From the cell containing the given text, extract its center point as [X, Y] coordinate. 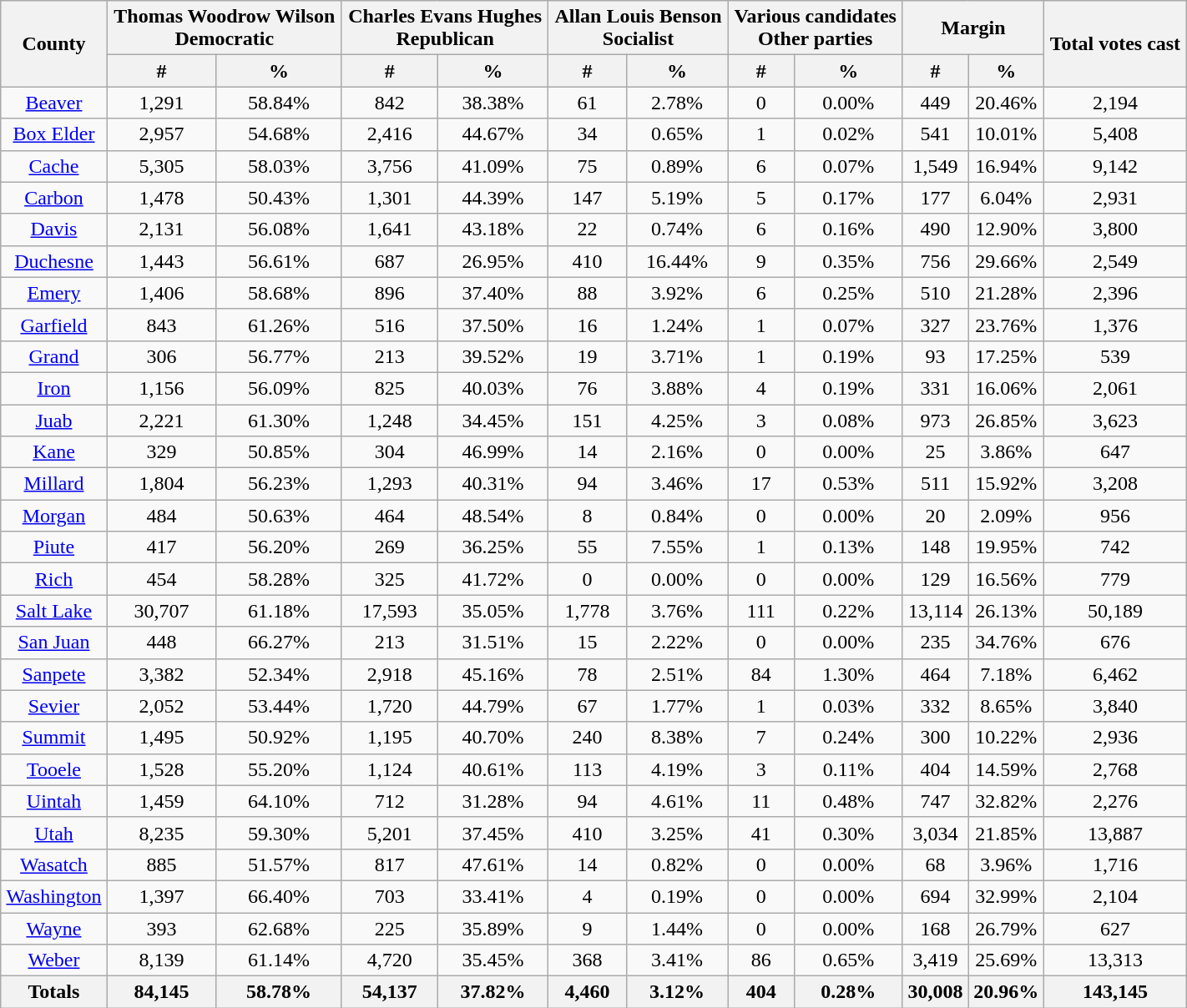
3.92% [677, 293]
17 [761, 484]
31.28% [492, 801]
1.44% [677, 929]
53.44% [279, 706]
1,549 [935, 166]
26.95% [492, 261]
Box Elder [53, 134]
147 [588, 198]
66.27% [279, 643]
7 [761, 738]
3.71% [677, 356]
20.96% [1007, 992]
327 [935, 325]
2.22% [677, 643]
10.01% [1007, 134]
4.61% [677, 801]
687 [389, 261]
3,623 [1115, 420]
30,008 [935, 992]
59.30% [279, 833]
45.16% [492, 674]
1.24% [677, 325]
3.88% [677, 388]
111 [761, 611]
0.82% [677, 864]
8.65% [1007, 706]
5,408 [1115, 134]
0.02% [848, 134]
0.24% [848, 738]
17,593 [389, 611]
3,419 [935, 960]
50.85% [279, 452]
Sevier [53, 706]
1,459 [161, 801]
5,305 [161, 166]
34.45% [492, 420]
0.35% [848, 261]
Garfield [53, 325]
703 [389, 896]
1.30% [848, 674]
2.78% [677, 103]
93 [935, 356]
55.20% [279, 769]
368 [588, 960]
842 [389, 103]
3.25% [677, 833]
12.90% [1007, 229]
39.52% [492, 356]
37.82% [492, 992]
225 [389, 929]
32.99% [1007, 896]
40.61% [492, 769]
742 [1115, 547]
Margin [973, 28]
4.25% [677, 420]
1,804 [161, 484]
825 [389, 388]
16.94% [1007, 166]
San Juan [53, 643]
6,462 [1115, 674]
Davis [53, 229]
84 [761, 674]
46.99% [492, 452]
0.30% [848, 833]
41.09% [492, 166]
1,156 [161, 388]
2,396 [1115, 293]
61.26% [279, 325]
2.09% [1007, 516]
1.77% [677, 706]
896 [389, 293]
143,145 [1115, 992]
306 [161, 356]
0.03% [848, 706]
2,221 [161, 420]
Emery [53, 293]
Rich [53, 579]
41 [761, 833]
Charles Evans HughesRepublican [445, 28]
0.28% [848, 992]
56.61% [279, 261]
393 [161, 929]
2.16% [677, 452]
484 [161, 516]
1,376 [1115, 325]
Millard [53, 484]
Tooele [53, 769]
54,137 [389, 992]
13,887 [1115, 833]
2,416 [389, 134]
148 [935, 547]
4,460 [588, 992]
539 [1115, 356]
113 [588, 769]
16.56% [1007, 579]
58.03% [279, 166]
14.59% [1007, 769]
647 [1115, 452]
0.74% [677, 229]
33.41% [492, 896]
8,139 [161, 960]
0.08% [848, 420]
44.67% [492, 134]
843 [161, 325]
3,208 [1115, 484]
Summit [53, 738]
58.28% [279, 579]
26.79% [1007, 929]
Totals [53, 992]
2,061 [1115, 388]
817 [389, 864]
7.55% [677, 547]
240 [588, 738]
13,114 [935, 611]
76 [588, 388]
3.86% [1007, 452]
2,918 [389, 674]
50.92% [279, 738]
1,478 [161, 198]
747 [935, 801]
56.08% [279, 229]
50.63% [279, 516]
75 [588, 166]
2,194 [1115, 103]
0.11% [848, 769]
52.34% [279, 674]
3.46% [677, 484]
21.85% [1007, 833]
16 [588, 325]
3.41% [677, 960]
56.23% [279, 484]
16.44% [677, 261]
2,931 [1115, 198]
Weber [53, 960]
34.76% [1007, 643]
38.38% [492, 103]
Uintah [53, 801]
County [53, 43]
58.84% [279, 103]
0.17% [848, 198]
235 [935, 643]
Duchesne [53, 261]
516 [389, 325]
35.05% [492, 611]
885 [161, 864]
Total votes cast [1115, 43]
Morgan [53, 516]
16.06% [1007, 388]
676 [1115, 643]
Juab [53, 420]
0.48% [848, 801]
956 [1115, 516]
0.89% [677, 166]
7.18% [1007, 674]
13,313 [1115, 960]
1,293 [389, 484]
23.76% [1007, 325]
20.46% [1007, 103]
Various candidatesOther parties [815, 28]
3,840 [1115, 706]
68 [935, 864]
0.13% [848, 547]
3.96% [1007, 864]
Beaver [53, 103]
58.68% [279, 293]
56.77% [279, 356]
177 [935, 198]
15 [588, 643]
454 [161, 579]
1,443 [161, 261]
54.68% [279, 134]
1,248 [389, 420]
694 [935, 896]
3,034 [935, 833]
Thomas Woodrow WilsonDemocratic [224, 28]
84,145 [161, 992]
325 [389, 579]
2,549 [1115, 261]
40.03% [492, 388]
151 [588, 420]
2,276 [1115, 801]
31.51% [492, 643]
304 [389, 452]
36.25% [492, 547]
47.61% [492, 864]
1,301 [389, 198]
331 [935, 388]
50.43% [279, 198]
44.39% [492, 198]
Sanpete [53, 674]
5,201 [389, 833]
15.92% [1007, 484]
64.10% [279, 801]
61.30% [279, 420]
1,397 [161, 896]
26.85% [1007, 420]
756 [935, 261]
8.38% [677, 738]
3,800 [1115, 229]
168 [935, 929]
0.25% [848, 293]
627 [1115, 929]
1,195 [389, 738]
44.79% [492, 706]
779 [1115, 579]
35.45% [492, 960]
55 [588, 547]
Grand [53, 356]
2,957 [161, 134]
17.25% [1007, 356]
9,142 [1115, 166]
Allan Louis BensonSocialist [638, 28]
712 [389, 801]
61.18% [279, 611]
2,052 [161, 706]
3,382 [161, 674]
0.53% [848, 484]
1,716 [1115, 864]
3.12% [677, 992]
6.04% [1007, 198]
29.66% [1007, 261]
25.69% [1007, 960]
Cache [53, 166]
78 [588, 674]
129 [935, 579]
332 [935, 706]
2.51% [677, 674]
32.82% [1007, 801]
61 [588, 103]
11 [761, 801]
1,720 [389, 706]
35.89% [492, 929]
5.19% [677, 198]
19.95% [1007, 547]
448 [161, 643]
Salt Lake [53, 611]
58.78% [279, 992]
37.50% [492, 325]
21.28% [1007, 293]
0.16% [848, 229]
37.40% [492, 293]
973 [935, 420]
4.19% [677, 769]
Wayne [53, 929]
Iron [53, 388]
34 [588, 134]
66.40% [279, 896]
19 [588, 356]
20 [935, 516]
449 [935, 103]
Carbon [53, 198]
Washington [53, 896]
5 [761, 198]
541 [935, 134]
1,406 [161, 293]
50,189 [1115, 611]
26.13% [1007, 611]
2,104 [1115, 896]
40.70% [492, 738]
88 [588, 293]
40.31% [492, 484]
300 [935, 738]
490 [935, 229]
1,528 [161, 769]
86 [761, 960]
8 [588, 516]
1,778 [588, 611]
0.22% [848, 611]
22 [588, 229]
62.68% [279, 929]
10.22% [1007, 738]
56.09% [279, 388]
511 [935, 484]
2,131 [161, 229]
8,235 [161, 833]
417 [161, 547]
0.84% [677, 516]
43.18% [492, 229]
2,768 [1115, 769]
51.57% [279, 864]
Piute [53, 547]
25 [935, 452]
67 [588, 706]
3,756 [389, 166]
61.14% [279, 960]
1,291 [161, 103]
510 [935, 293]
37.45% [492, 833]
Wasatch [53, 864]
1,124 [389, 769]
30,707 [161, 611]
329 [161, 452]
269 [389, 547]
1,641 [389, 229]
1,495 [161, 738]
41.72% [492, 579]
2,936 [1115, 738]
4,720 [389, 960]
56.20% [279, 547]
3.76% [677, 611]
48.54% [492, 516]
Kane [53, 452]
Utah [53, 833]
